Search for the cell housing the specified text and yield its [x, y] center coordinate. 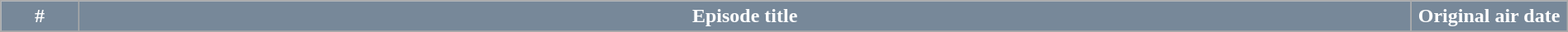
# [40, 16]
Episode title [744, 16]
Original air date [1489, 16]
